Extract the [x, y] coordinate from the center of the cell holding the provided text.  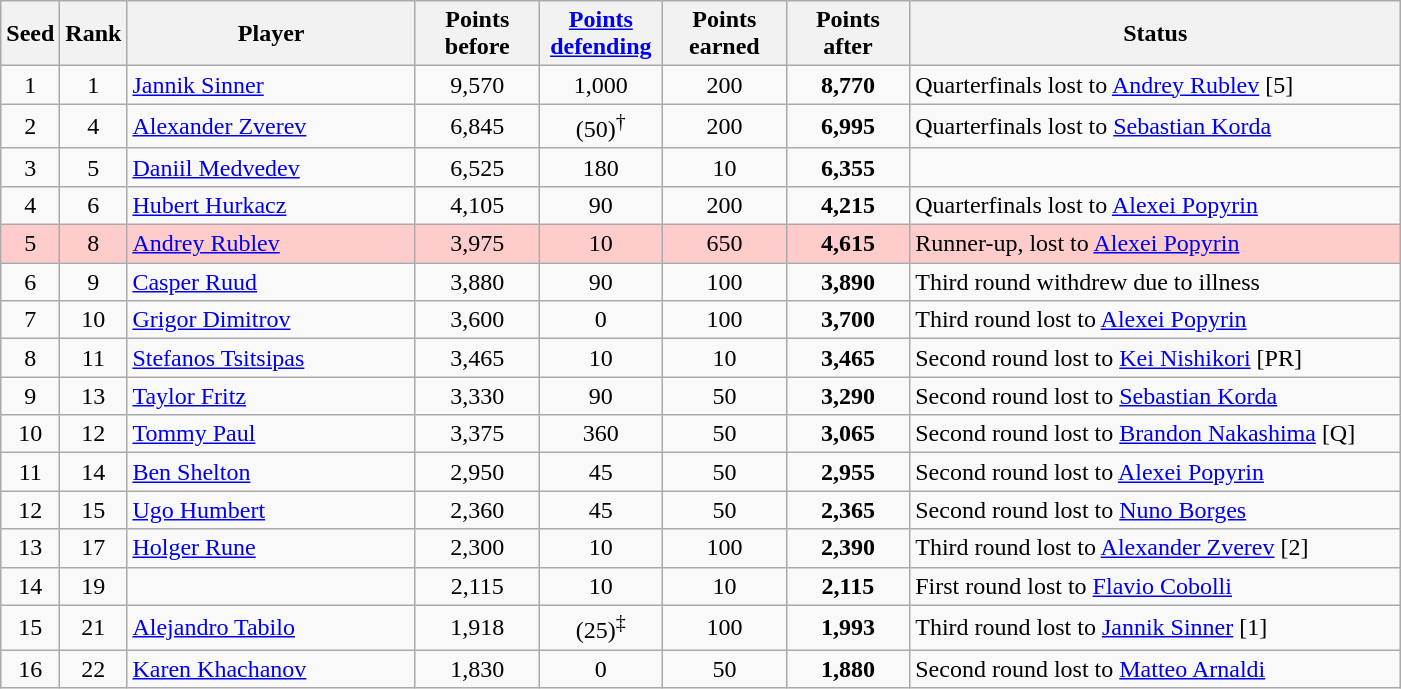
1,918 [477, 628]
Second round lost to Nuno Borges [1156, 510]
Runner-up, lost to Alexei Popyrin [1156, 244]
Karen Khachanov [272, 669]
Casper Ruud [272, 282]
Jannik Sinner [272, 85]
Third round withdrew due to illness [1156, 282]
Status [1156, 34]
3,975 [477, 244]
2,390 [848, 548]
(25)‡ [601, 628]
3,700 [848, 320]
16 [30, 669]
1,880 [848, 669]
Quarterfinals lost to Andrey Rublev [5] [1156, 85]
Second round lost to Kei Nishikori [PR] [1156, 358]
2,955 [848, 472]
Seed [30, 34]
6,525 [477, 167]
(50)† [601, 126]
4,215 [848, 205]
Grigor Dimitrov [272, 320]
Quarterfinals lost to Alexei Popyrin [1156, 205]
Points defending [601, 34]
360 [601, 434]
22 [94, 669]
Stefanos Tsitsipas [272, 358]
Second round lost to Brandon Nakashima [Q] [1156, 434]
Second round lost to Alexei Popyrin [1156, 472]
Ben Shelton [272, 472]
1,000 [601, 85]
8,770 [848, 85]
Third round lost to Alexei Popyrin [1156, 320]
9,570 [477, 85]
Second round lost to Sebastian Korda [1156, 396]
2,950 [477, 472]
Third round lost to Jannik Sinner [1] [1156, 628]
3,600 [477, 320]
180 [601, 167]
4,615 [848, 244]
2,360 [477, 510]
6,845 [477, 126]
6,995 [848, 126]
3 [30, 167]
6,355 [848, 167]
Third round lost to Alexander Zverev [2] [1156, 548]
19 [94, 586]
1,830 [477, 669]
Andrey Rublev [272, 244]
Hubert Hurkacz [272, 205]
2,365 [848, 510]
Holger Rune [272, 548]
3,880 [477, 282]
4,105 [477, 205]
2,300 [477, 548]
3,375 [477, 434]
3,330 [477, 396]
Taylor Fritz [272, 396]
Points after [848, 34]
3,065 [848, 434]
Rank [94, 34]
Tommy Paul [272, 434]
21 [94, 628]
Alejandro Tabilo [272, 628]
Daniil Medvedev [272, 167]
Ugo Humbert [272, 510]
Points before [477, 34]
Quarterfinals lost to Sebastian Korda [1156, 126]
Player [272, 34]
Second round lost to Matteo Arnaldi [1156, 669]
3,290 [848, 396]
17 [94, 548]
650 [725, 244]
Points earned [725, 34]
1,993 [848, 628]
7 [30, 320]
First round lost to Flavio Cobolli [1156, 586]
Alexander Zverev [272, 126]
3,890 [848, 282]
2 [30, 126]
